Locate the cell with the specified text and output its (x, y) center coordinate. 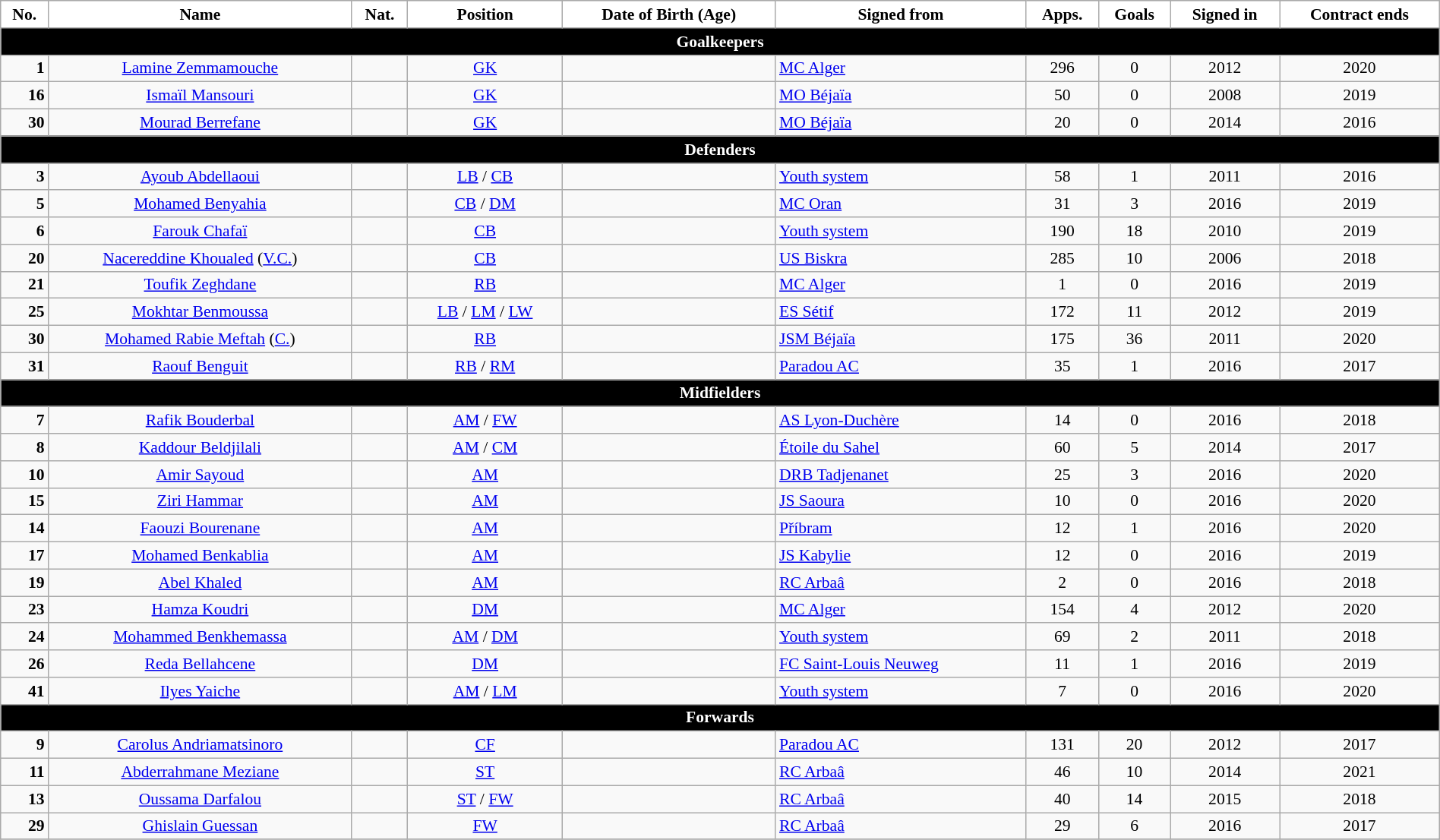
LB / LM / LW (485, 312)
13 (24, 799)
Ziri Hammar (201, 501)
175 (1062, 339)
FW (485, 826)
FC Saint-Louis Neuweg (901, 664)
Mohamed Rabie Meftah (C.) (201, 339)
Ilyes Yaiche (201, 691)
Forwards (720, 718)
131 (1062, 745)
Goalkeepers (720, 42)
Carolus Andriamatsinoro (201, 745)
No. (24, 14)
US Biskra (901, 258)
Ismaïl Mansouri (201, 96)
Příbram (901, 529)
Goals (1134, 14)
Midfielders (720, 393)
AM / CM (485, 447)
18 (1134, 231)
15 (24, 501)
23 (24, 610)
Contract ends (1359, 14)
Amir Sayoud (201, 475)
154 (1062, 610)
172 (1062, 312)
21 (24, 285)
Signed in (1225, 14)
JSM Béjaïa (901, 339)
JS Saoura (901, 501)
AS Lyon-Duchère (901, 421)
Mourad Berrefane (201, 123)
2021 (1359, 772)
Nat. (380, 14)
Farouk Chafaï (201, 231)
Mohammed Benkhemassa (201, 637)
CB / DM (485, 204)
CF (485, 745)
19 (24, 583)
Signed from (901, 14)
41 (24, 691)
Date of Birth (Age) (668, 14)
MC Oran (901, 204)
Oussama Darfalou (201, 799)
16 (24, 96)
ST (485, 772)
Lamine Zemmamouche (201, 68)
Kaddour Beldjilali (201, 447)
58 (1062, 177)
Defenders (720, 150)
DRB Tadjenanet (901, 475)
Raouf Benguit (201, 366)
Ghislain Guessan (201, 826)
46 (1062, 772)
Abderrahmane Meziane (201, 772)
Nacereddine Khoualed (V.C.) (201, 258)
Étoile du Sahel (901, 447)
Mokhtar Benmoussa (201, 312)
26 (24, 664)
Rafik Bouderbal (201, 421)
Mohamed Benyahia (201, 204)
Mohamed Benkablia (201, 556)
Apps. (1062, 14)
4 (1134, 610)
69 (1062, 637)
Reda Bellahcene (201, 664)
AM / DM (485, 637)
9 (24, 745)
LB / CB (485, 177)
24 (24, 637)
AM / LM (485, 691)
2006 (1225, 258)
RB / RM (485, 366)
35 (1062, 366)
JS Kabylie (901, 556)
Abel Khaled (201, 583)
AM / FW (485, 421)
2010 (1225, 231)
50 (1062, 96)
Name (201, 14)
285 (1062, 258)
ST / FW (485, 799)
17 (24, 556)
ES Sétif (901, 312)
190 (1062, 231)
2015 (1225, 799)
Position (485, 14)
40 (1062, 799)
Hamza Koudri (201, 610)
Ayoub Abdellaoui (201, 177)
60 (1062, 447)
2008 (1225, 96)
296 (1062, 68)
36 (1134, 339)
8 (24, 447)
Toufik Zeghdane (201, 285)
Faouzi Bourenane (201, 529)
